Identify which cell holds the provided text, then report its (X, Y) central coordinate. 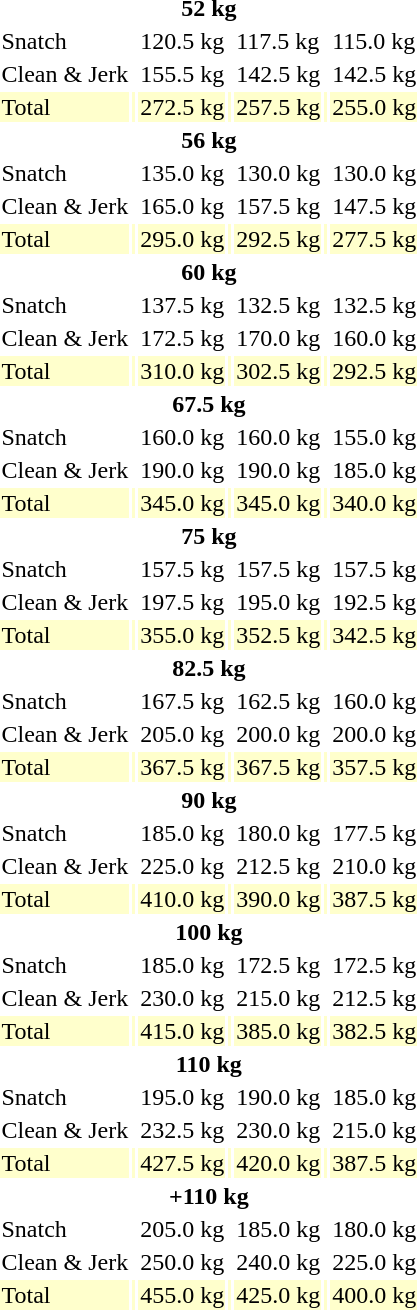
155.5 kg (182, 74)
390.0 kg (278, 899)
420.0 kg (278, 1163)
165.0 kg (182, 206)
197.5 kg (182, 602)
292.5 kg (278, 239)
272.5 kg (182, 107)
427.5 kg (182, 1163)
415.0 kg (182, 1031)
302.5 kg (278, 371)
170.0 kg (278, 338)
180.0 kg (278, 833)
232.5 kg (182, 1130)
120.5 kg (182, 41)
212.5 kg (278, 866)
310.0 kg (182, 371)
167.5 kg (182, 701)
225.0 kg (182, 866)
132.5 kg (278, 305)
455.0 kg (182, 1295)
142.5 kg (278, 74)
295.0 kg (182, 239)
240.0 kg (278, 1262)
117.5 kg (278, 41)
425.0 kg (278, 1295)
130.0 kg (278, 173)
385.0 kg (278, 1031)
355.0 kg (182, 635)
215.0 kg (278, 998)
200.0 kg (278, 734)
352.5 kg (278, 635)
257.5 kg (278, 107)
410.0 kg (182, 899)
135.0 kg (182, 173)
250.0 kg (182, 1262)
162.5 kg (278, 701)
137.5 kg (182, 305)
